Detect which cell encompasses the target text, then output its (x, y) center coordinate. 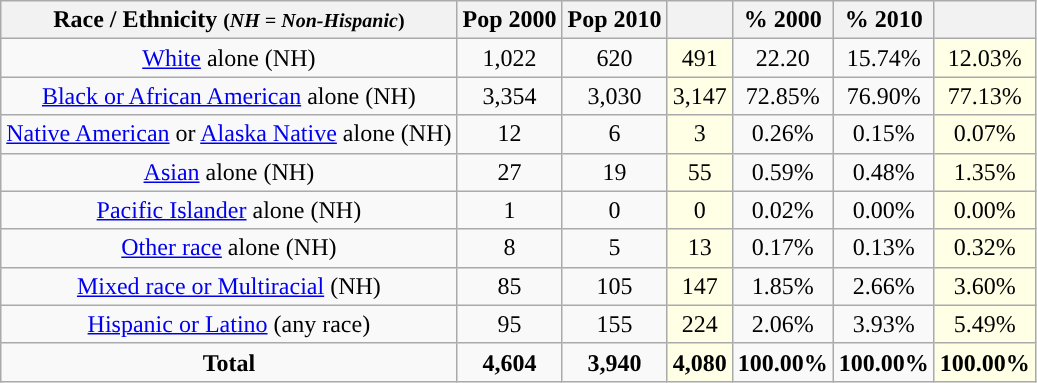
77.13% (984, 96)
3.60% (984, 286)
2.66% (884, 286)
5 (614, 248)
1,022 (510, 58)
Pacific Islander alone (NH) (229, 210)
Hispanic or Latino (any race) (229, 324)
% 2000 (782, 20)
3 (700, 134)
147 (700, 286)
3,147 (700, 96)
22.20 (782, 58)
155 (614, 324)
55 (700, 172)
3,354 (510, 96)
0.32% (984, 248)
1.35% (984, 172)
491 (700, 58)
Native American or Alaska Native alone (NH) (229, 134)
620 (614, 58)
105 (614, 286)
Race / Ethnicity (NH = Non-Hispanic) (229, 20)
5.49% (984, 324)
0.26% (782, 134)
85 (510, 286)
3,940 (614, 362)
224 (700, 324)
1.85% (782, 286)
19 (614, 172)
95 (510, 324)
15.74% (884, 58)
Mixed race or Multiracial (NH) (229, 286)
12 (510, 134)
Asian alone (NH) (229, 172)
13 (700, 248)
3.93% (884, 324)
Other race alone (NH) (229, 248)
White alone (NH) (229, 58)
0.15% (884, 134)
3,030 (614, 96)
12.03% (984, 58)
% 2010 (884, 20)
27 (510, 172)
4,080 (700, 362)
Pop 2000 (510, 20)
0.59% (782, 172)
Black or African American alone (NH) (229, 96)
6 (614, 134)
4,604 (510, 362)
72.85% (782, 96)
1 (510, 210)
0.17% (782, 248)
0.07% (984, 134)
Pop 2010 (614, 20)
8 (510, 248)
0.48% (884, 172)
Total (229, 362)
0.02% (782, 210)
76.90% (884, 96)
0.13% (884, 248)
2.06% (782, 324)
